From the cell containing the given text, extract its center point as (X, Y) coordinate. 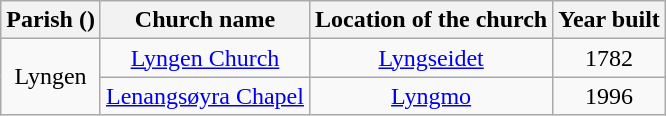
Parish () (51, 20)
1782 (610, 58)
Lenangsøyra Chapel (204, 96)
Church name (204, 20)
Year built (610, 20)
Lyngen (51, 77)
Location of the church (430, 20)
Lyngmo (430, 96)
Lyngseidet (430, 58)
1996 (610, 96)
Lyngen Church (204, 58)
